Pinpoint the cell where the given text exists, returning its [X, Y] midpoint coordinate. 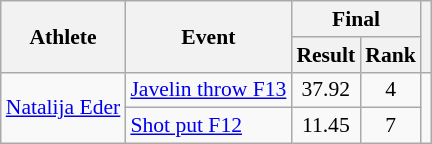
Final [356, 19]
Result [326, 55]
11.45 [326, 126]
Athlete [64, 36]
Rank [390, 55]
Shot put F12 [208, 126]
4 [390, 90]
Event [208, 36]
37.92 [326, 90]
Javelin throw F13 [208, 90]
7 [390, 126]
Natalija Eder [64, 108]
